Scan for the cell matching the given text and deliver its (X, Y) coordinate at center. 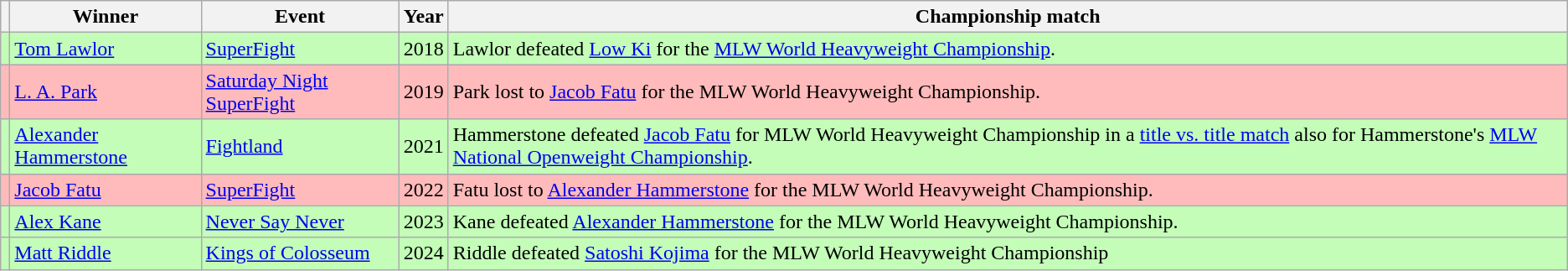
2018 (424, 49)
Riddle defeated Satoshi Kojima for the MLW World Heavyweight Championship (1008, 253)
L. A. Park (106, 92)
Park lost to Jacob Fatu for the MLW World Heavyweight Championship. (1008, 92)
2022 (424, 190)
2023 (424, 221)
Lawlor defeated Low Ki for the MLW World Heavyweight Championship. (1008, 49)
2021 (424, 146)
Saturday Night SuperFight (300, 92)
2019 (424, 92)
Kane defeated Alexander Hammerstone for the MLW World Heavyweight Championship. (1008, 221)
Fightland (300, 146)
Matt Riddle (106, 253)
Never Say Never (300, 221)
2024 (424, 253)
Tom Lawlor (106, 49)
Alexander Hammerstone (106, 146)
Event (300, 17)
Fatu lost to Alexander Hammerstone for the MLW World Heavyweight Championship. (1008, 190)
Kings of Colosseum (300, 253)
Jacob Fatu (106, 190)
Championship match (1008, 17)
Year (424, 17)
Winner (106, 17)
Alex Kane (106, 221)
